Identify which cell holds the provided text, then report its (x, y) central coordinate. 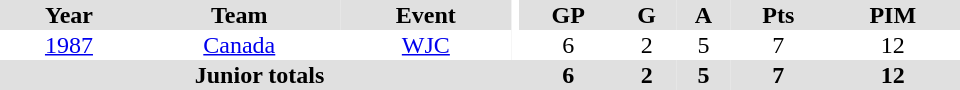
A (704, 15)
GP (568, 15)
Junior totals (260, 75)
Event (426, 15)
1987 (69, 45)
PIM (893, 15)
Pts (778, 15)
Canada (240, 45)
WJC (426, 45)
Team (240, 15)
G (646, 15)
Year (69, 15)
